Determine the [X, Y] coordinate at the center of the cell enclosing the given text.  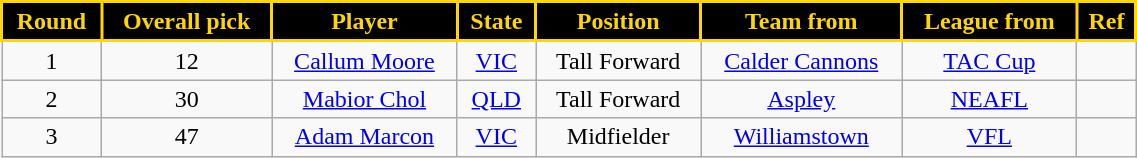
Round [52, 22]
1 [52, 60]
30 [186, 99]
Mabior Chol [364, 99]
Ref [1106, 22]
47 [186, 137]
QLD [496, 99]
Team from [802, 22]
Position [618, 22]
Overall pick [186, 22]
Player [364, 22]
12 [186, 60]
3 [52, 137]
Aspley [802, 99]
Midfielder [618, 137]
Callum Moore [364, 60]
Calder Cannons [802, 60]
Adam Marcon [364, 137]
TAC Cup [990, 60]
State [496, 22]
NEAFL [990, 99]
Williamstown [802, 137]
VFL [990, 137]
2 [52, 99]
League from [990, 22]
